Extract the (x, y) coordinate from the center of the cell holding the provided text.  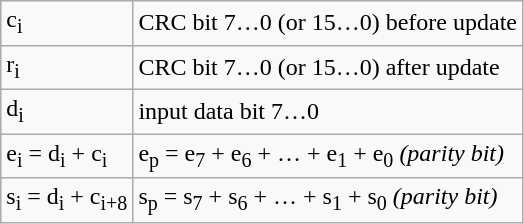
ri (67, 67)
sp = s7 + s6 + … + s1 + s0 (parity bit) (328, 200)
ep = e7 + e6 + … + e1 + e0 (parity bit) (328, 156)
ei = di + ci (67, 156)
ci (67, 23)
CRC bit 7…0 (or 15…0) before update (328, 23)
CRC bit 7…0 (or 15…0) after update (328, 67)
input data bit 7…0 (328, 111)
si = di + ci+8 (67, 200)
di (67, 111)
